Provide the [x, y] coordinate of the cell's center where the given text is located.  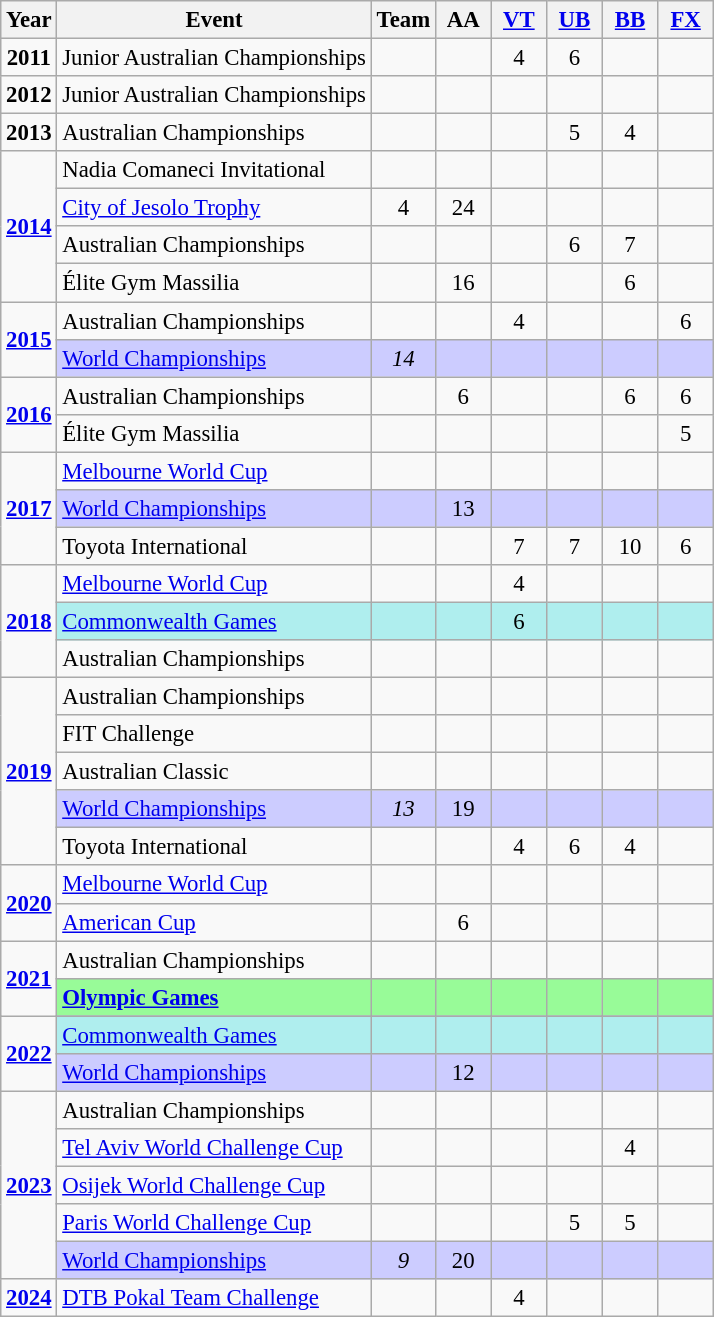
12 [463, 1073]
2024 [29, 1298]
2014 [29, 226]
VT [519, 20]
AA [463, 20]
Nadia Comaneci Invitational [214, 170]
Osijek World Challenge Cup [214, 1185]
Olympic Games [214, 997]
14 [403, 358]
City of Jesolo Trophy [214, 208]
2013 [29, 133]
24 [463, 208]
2020 [29, 904]
UB [575, 20]
10 [630, 546]
2021 [29, 978]
9 [403, 1261]
Tel Aviv World Challenge Cup [214, 1148]
20 [463, 1261]
2015 [29, 340]
FIT Challenge [214, 734]
2011 [29, 58]
American Cup [214, 922]
16 [463, 283]
Australian Classic [214, 772]
2012 [29, 95]
DTB Pokal Team Challenge [214, 1298]
2019 [29, 772]
Event [214, 20]
Team [403, 20]
BB [630, 20]
FX [686, 20]
Paris World Challenge Cup [214, 1223]
Year [29, 20]
2016 [29, 414]
19 [463, 809]
2022 [29, 1054]
2018 [29, 622]
2023 [29, 1185]
2017 [29, 508]
